Return the (X, Y) coordinate for the center point of the cell that contains the specified text.  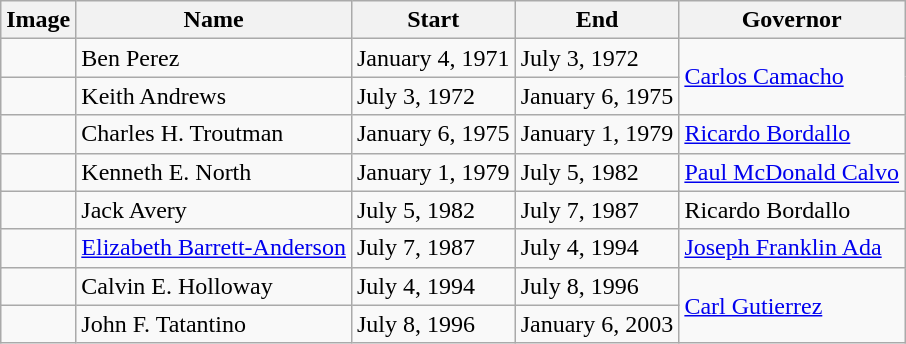
Joseph Franklin Ada (792, 248)
Charles H. Troutman (214, 134)
Start (433, 20)
Carl Gutierrez (792, 305)
Jack Avery (214, 210)
Kenneth E. North (214, 172)
Calvin E. Holloway (214, 286)
John F. Tatantino (214, 324)
January 6, 2003 (597, 324)
Governor (792, 20)
Carlos Camacho (792, 77)
Keith Andrews (214, 96)
Image (38, 20)
Ben Perez (214, 58)
Elizabeth Barrett-Anderson (214, 248)
January 4, 1971 (433, 58)
End (597, 20)
Name (214, 20)
Paul McDonald Calvo (792, 172)
